Capture the cell that displays the provided text and extract its [x, y] central coordinate. 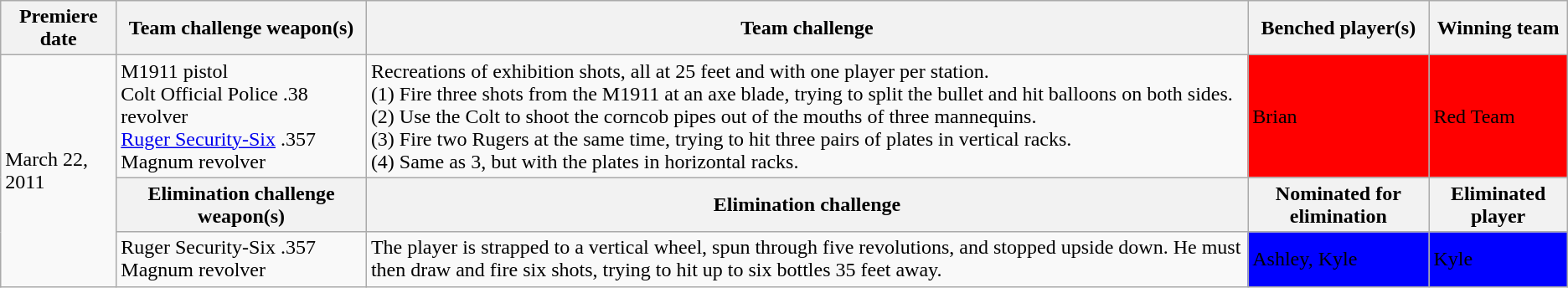
Brian [1338, 116]
M1911 pistolColt Official Police .38 revolverRuger Security-Six .357 Magnum revolver [241, 116]
Team challenge weapon(s) [241, 28]
Elimination challenge weapon(s) [241, 204]
Elimination challenge [807, 204]
Winning team [1498, 28]
Kyle [1498, 260]
Nominated for elimination [1338, 204]
Benched player(s) [1338, 28]
Team challenge [807, 28]
Premiere date [59, 28]
Red Team [1498, 116]
Ruger Security-Six .357 Magnum revolver [241, 260]
March 22, 2011 [59, 171]
Ashley, Kyle [1338, 260]
Eliminated player [1498, 204]
